Provide the [x, y] coordinate of the cell's center where the given text is located.  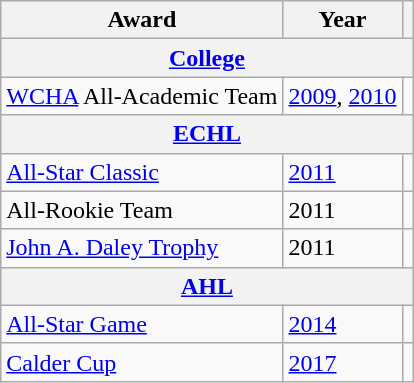
2017 [342, 362]
2014 [342, 324]
All-Rookie Team [142, 210]
AHL [207, 286]
2009, 2010 [342, 96]
Award [142, 20]
Calder Cup [142, 362]
ECHL [207, 134]
College [207, 58]
Year [342, 20]
All-Star Classic [142, 172]
All-Star Game [142, 324]
WCHA All-Academic Team [142, 96]
John A. Daley Trophy [142, 248]
